Pinpoint the cell where the given text exists, returning its [x, y] midpoint coordinate. 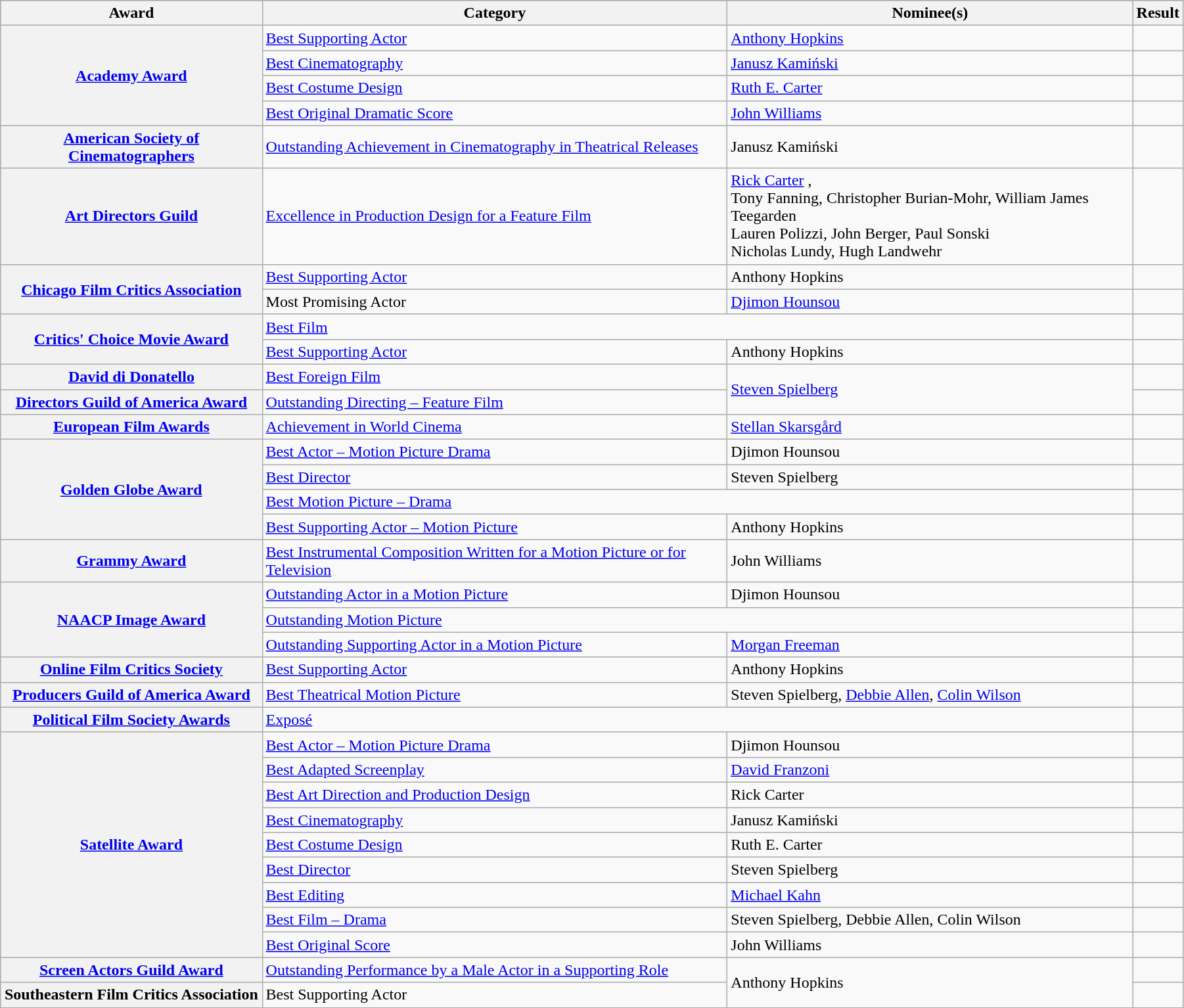
Exposé [698, 720]
Screen Actors Guild Award [131, 970]
Outstanding Performance by a Male Actor in a Supporting Role [495, 970]
Critics' Choice Movie Award [131, 339]
Most Promising Actor [495, 302]
Morgan Freeman [930, 645]
Best Editing [495, 895]
Satellite Award [131, 845]
Michael Kahn [930, 895]
Achievement in World Cinema [495, 427]
Best Original Score [495, 945]
Chicago Film Critics Association [131, 289]
David Franzoni [930, 769]
David di Donatello [131, 377]
Best Film [698, 327]
Best Adapted Screenplay [495, 769]
Best Motion Picture – Drama [698, 502]
Nominee(s) [930, 13]
Excellence in Production Design for a Feature Film [495, 216]
Producers Guild of America Award [131, 695]
Best Original Dramatic Score [495, 113]
Result [1158, 13]
Golden Globe Award [131, 490]
Best Instrumental Composition Written for a Motion Picture or for Television [495, 561]
Directors Guild of America Award [131, 401]
European Film Awards [131, 427]
NAACP Image Award [131, 620]
Best Foreign Film [495, 377]
Stellan Skarsgård [930, 427]
Online Film Critics Society [131, 670]
Outstanding Directing – Feature Film [495, 401]
Rick Carter [930, 794]
Outstanding Supporting Actor in a Motion Picture [495, 645]
Southeastern Film Critics Association [131, 995]
Best Art Direction and Production Design [495, 794]
American Society of Cinematographers [131, 147]
Outstanding Actor in a Motion Picture [495, 595]
Best Film – Drama [495, 920]
Best Supporting Actor – Motion Picture [495, 527]
Category [495, 13]
Outstanding Motion Picture [698, 620]
Academy Award [131, 76]
Political Film Society Awards [131, 720]
Rick Carter ,Tony Fanning, Christopher Burian-Mohr, William James Teegarden Lauren Polizzi, John Berger, Paul Sonski Nicholas Lundy, Hugh Landwehr [930, 216]
Grammy Award [131, 561]
Best Theatrical Motion Picture [495, 695]
Outstanding Achievement in Cinematography in Theatrical Releases [495, 147]
Award [131, 13]
Art Directors Guild [131, 216]
